Provide the (X, Y) coordinate of the cell's center where the given text is located.  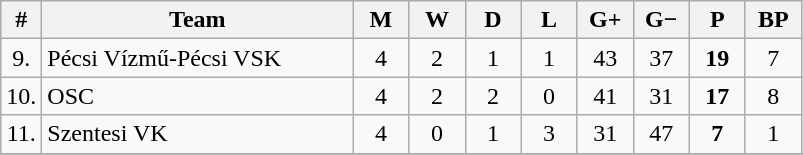
OSC (198, 96)
Szentesi VK (198, 134)
# (22, 20)
47 (661, 134)
19 (717, 58)
Team (198, 20)
W (437, 20)
P (717, 20)
D (493, 20)
9. (22, 58)
3 (549, 134)
41 (605, 96)
G+ (605, 20)
10. (22, 96)
8 (773, 96)
BP (773, 20)
G− (661, 20)
17 (717, 96)
L (549, 20)
11. (22, 134)
M (381, 20)
37 (661, 58)
Pécsi Vízmű-Pécsi VSK (198, 58)
43 (605, 58)
